For the text-containing cell, return its midpoint in (x, y) coordinate format. 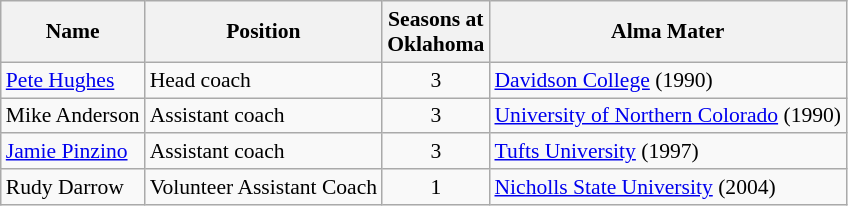
Seasons atOklahoma (436, 32)
Mike Anderson (73, 116)
Name (73, 32)
University of Northern Colorado (1990) (668, 116)
Position (264, 32)
Head coach (264, 80)
Rudy Darrow (73, 187)
Pete Hughes (73, 80)
Volunteer Assistant Coach (264, 187)
Jamie Pinzino (73, 152)
Nicholls State University (2004) (668, 187)
1 (436, 187)
Davidson College (1990) (668, 80)
Tufts University (1997) (668, 152)
Alma Mater (668, 32)
